Return the [x, y] coordinate for the center point of the cell that contains the specified text.  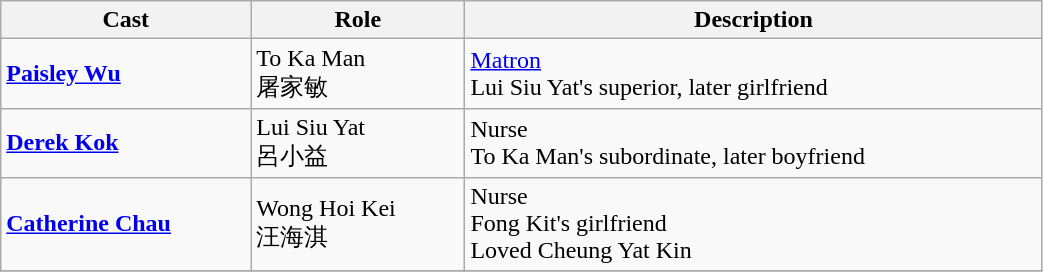
Derek Kok [126, 143]
Role [358, 20]
Cast [126, 20]
To Ka Man屠家敏 [358, 74]
Wong Hoi Kei汪海淇 [358, 224]
MatronLui Siu Yat's superior, later girlfriend [754, 74]
Lui Siu Yat呂小益 [358, 143]
NurseTo Ka Man's subordinate, later boyfriend [754, 143]
NurseFong Kit's girlfriendLoved Cheung Yat Kin [754, 224]
Catherine Chau [126, 224]
Description [754, 20]
Paisley Wu [126, 74]
